Return the [x, y] coordinate for the center point of the cell that contains the specified text.  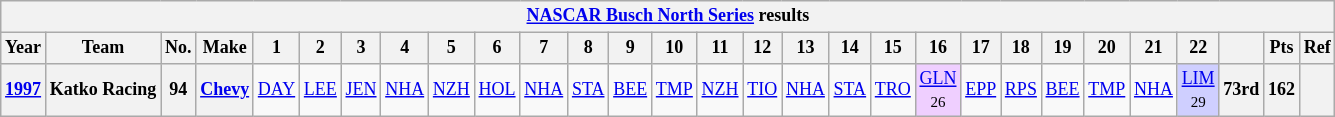
Katko Racing [102, 90]
8 [588, 48]
EPP [981, 90]
1 [276, 48]
2 [321, 48]
15 [892, 48]
LEE [321, 90]
7 [544, 48]
4 [405, 48]
Ref [1317, 48]
No. [178, 48]
162 [1282, 90]
Make [225, 48]
21 [1154, 48]
13 [806, 48]
94 [178, 90]
3 [361, 48]
18 [1022, 48]
20 [1107, 48]
14 [850, 48]
12 [762, 48]
NASCAR Busch North Series results [668, 16]
19 [1062, 48]
Chevy [225, 90]
HOL [497, 90]
73rd [1242, 90]
Year [24, 48]
LIM29 [1198, 90]
JEN [361, 90]
22 [1198, 48]
16 [938, 48]
5 [452, 48]
6 [497, 48]
Pts [1282, 48]
17 [981, 48]
TIO [762, 90]
10 [674, 48]
9 [630, 48]
11 [720, 48]
1997 [24, 90]
TRO [892, 90]
GLN26 [938, 90]
Team [102, 48]
RPS [1022, 90]
DAY [276, 90]
